Return the (x, y) coordinate for the center point of the cell that contains the specified text.  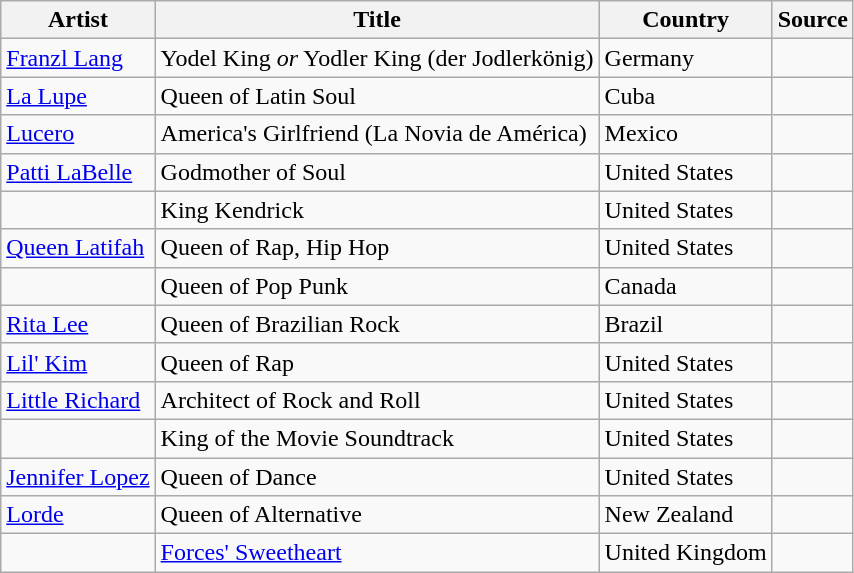
Forces' Sweetheart (377, 553)
Queen of Brazilian Rock (377, 324)
America's Girlfriend (La Novia de América) (377, 134)
Architect of Rock and Roll (377, 400)
Franzl Lang (78, 58)
Lil' Kim (78, 362)
Queen of Rap, Hip Hop (377, 248)
Lucero (78, 134)
Queen Latifah (78, 248)
Queen of Latin Soul (377, 96)
Godmother of Soul (377, 172)
United Kingdom (686, 553)
Canada (686, 286)
Source (812, 20)
Brazil (686, 324)
Artist (78, 20)
Queen of Dance (377, 477)
Title (377, 20)
Queen of Alternative (377, 515)
Germany (686, 58)
Yodel King or Yodler King (der Jodlerkönig) (377, 58)
Little Richard (78, 400)
Country (686, 20)
King of the Movie Soundtrack (377, 438)
Queen of Rap (377, 362)
Cuba (686, 96)
New Zealand (686, 515)
Patti LaBelle (78, 172)
Rita Lee (78, 324)
Lorde (78, 515)
Jennifer Lopez (78, 477)
Mexico (686, 134)
La Lupe (78, 96)
Queen of Pop Punk (377, 286)
King Kendrick (377, 210)
